Locate the cell with the specified text and output its (X, Y) center coordinate. 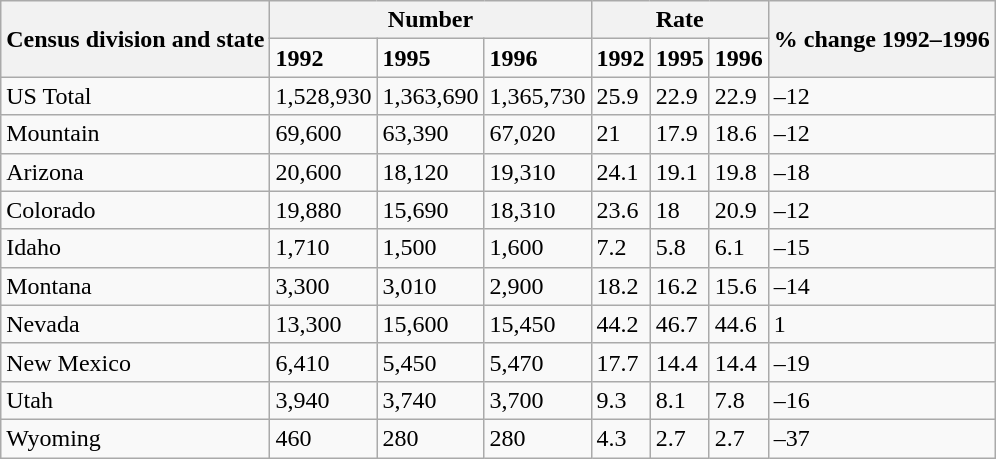
5.8 (680, 248)
18.2 (620, 286)
3,940 (324, 400)
17.9 (680, 134)
18.6 (738, 134)
18 (680, 210)
18,310 (538, 210)
Mountain (136, 134)
15,450 (538, 324)
–19 (882, 362)
US Total (136, 96)
1,710 (324, 248)
15,690 (430, 210)
1,365,730 (538, 96)
Nevada (136, 324)
20.9 (738, 210)
19.8 (738, 172)
17.7 (620, 362)
3,300 (324, 286)
8.1 (680, 400)
63,390 (430, 134)
% change 1992–1996 (882, 39)
–37 (882, 438)
1,528,930 (324, 96)
20,600 (324, 172)
19,310 (538, 172)
–15 (882, 248)
4.3 (620, 438)
2,900 (538, 286)
7.8 (738, 400)
3,740 (430, 400)
Number (430, 20)
6.1 (738, 248)
67,020 (538, 134)
9.3 (620, 400)
1,600 (538, 248)
3,010 (430, 286)
Utah (136, 400)
Montana (136, 286)
44.2 (620, 324)
New Mexico (136, 362)
24.1 (620, 172)
5,470 (538, 362)
25.9 (620, 96)
6,410 (324, 362)
–16 (882, 400)
21 (620, 134)
1,500 (430, 248)
3,700 (538, 400)
44.6 (738, 324)
7.2 (620, 248)
23.6 (620, 210)
18,120 (430, 172)
–18 (882, 172)
19.1 (680, 172)
Arizona (136, 172)
16.2 (680, 286)
Census division and state (136, 39)
Wyoming (136, 438)
13,300 (324, 324)
19,880 (324, 210)
Idaho (136, 248)
460 (324, 438)
Rate (680, 20)
15,600 (430, 324)
46.7 (680, 324)
69,600 (324, 134)
1 (882, 324)
–14 (882, 286)
5,450 (430, 362)
Colorado (136, 210)
15.6 (738, 286)
1,363,690 (430, 96)
